From the cell containing the given text, extract its center point as (x, y) coordinate. 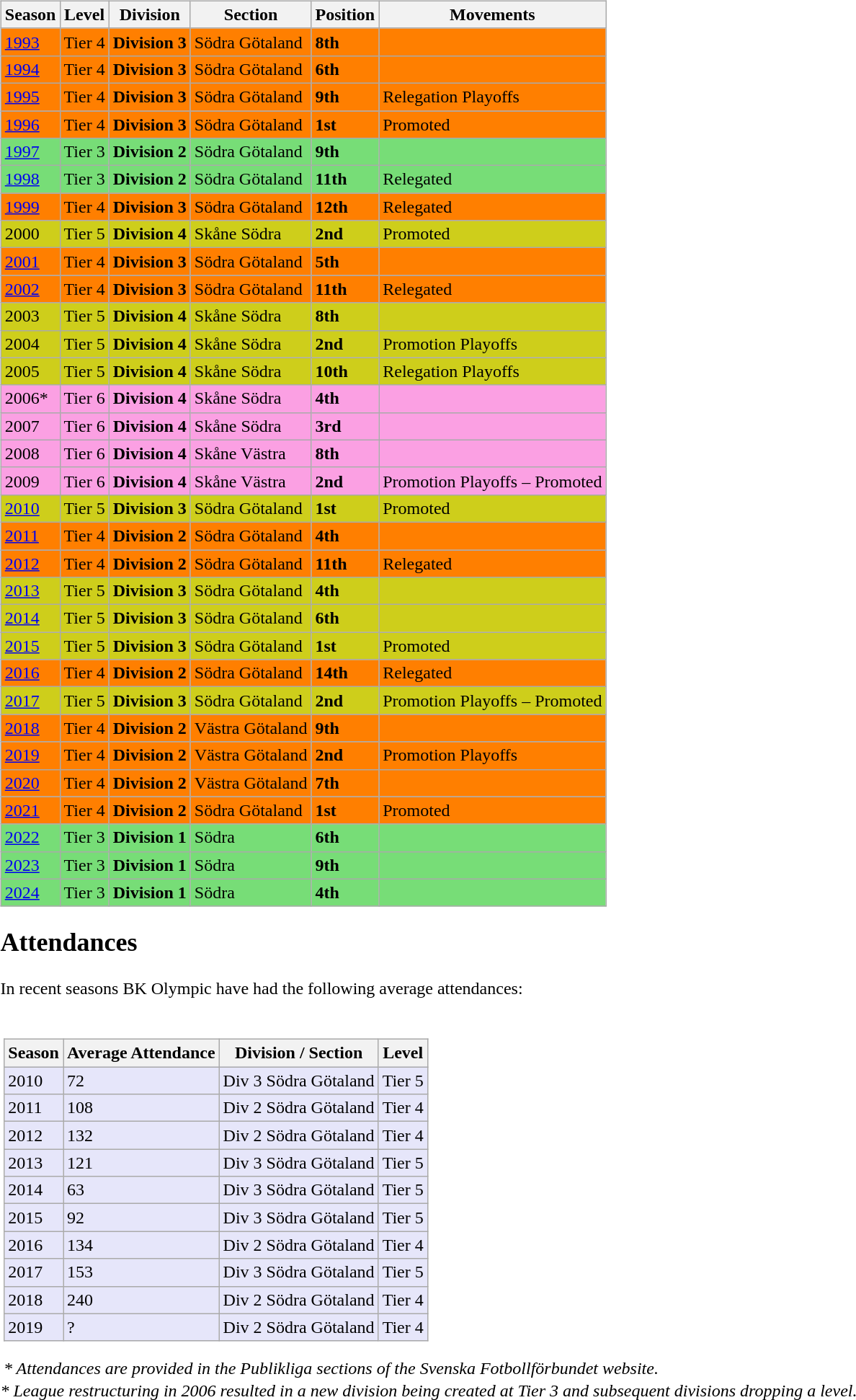
Position (345, 14)
2021 (30, 810)
Division / Section (298, 1053)
3rd (345, 426)
2001 (30, 262)
2000 (30, 234)
2004 (30, 344)
153 (141, 1272)
132 (141, 1135)
240 (141, 1300)
1993 (30, 42)
2006* (30, 399)
Division (150, 14)
1997 (30, 152)
2008 (30, 453)
2020 (30, 783)
10th (345, 371)
? (141, 1327)
Average Attendance (141, 1053)
134 (141, 1245)
12th (345, 207)
5th (345, 262)
108 (141, 1108)
1996 (30, 125)
1999 (30, 207)
Section (251, 14)
2005 (30, 371)
2023 (30, 865)
7th (345, 783)
1995 (30, 97)
63 (141, 1190)
2022 (30, 838)
1998 (30, 180)
2003 (30, 316)
2002 (30, 289)
72 (141, 1081)
Movements (493, 14)
2009 (30, 481)
1994 (30, 69)
121 (141, 1163)
2007 (30, 426)
14th (345, 673)
92 (141, 1218)
2024 (30, 892)
